Scan for the cell matching the given text and deliver its [x, y] coordinate at center. 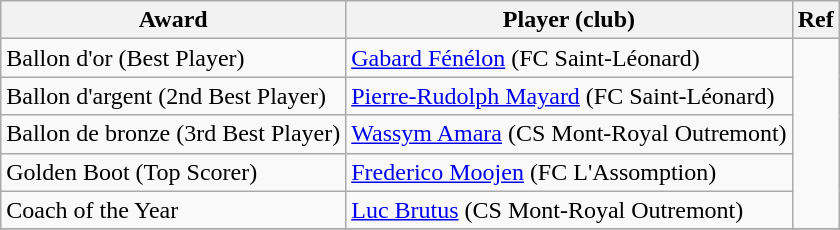
Frederico Moojen (FC L'Assomption) [569, 172]
Ballon d'or (Best Player) [174, 58]
Pierre-Rudolph Mayard (FC Saint-Léonard) [569, 96]
Ballon d'argent (2nd Best Player) [174, 96]
Wassym Amara (CS Mont-Royal Outremont) [569, 134]
Player (club) [569, 20]
Gabard Fénélon (FC Saint-Léonard) [569, 58]
Award [174, 20]
Ref [816, 20]
Coach of the Year [174, 210]
Luc Brutus (CS Mont-Royal Outremont) [569, 210]
Golden Boot (Top Scorer) [174, 172]
Ballon de bronze (3rd Best Player) [174, 134]
